Output the [X, Y] coordinate of the center of the cell containing the given text.  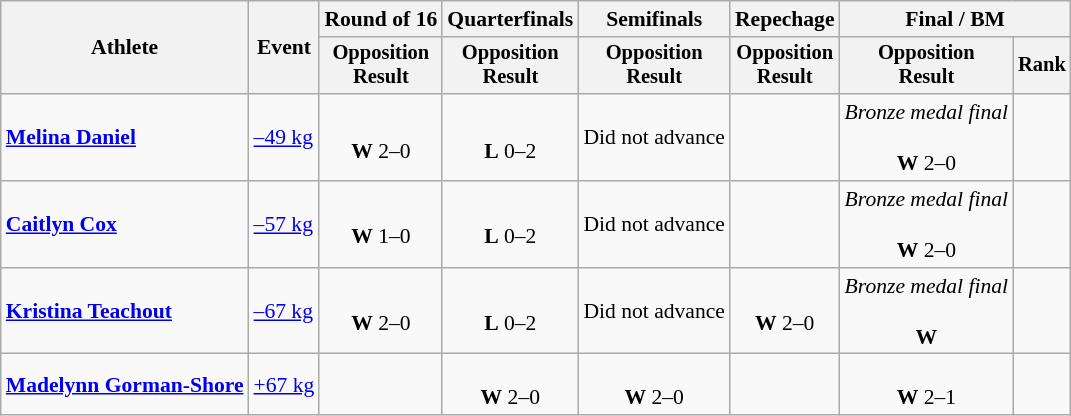
Repechage [785, 19]
Madelynn Gorman-Shore [125, 384]
Bronze medal finalW [927, 312]
Semifinals [654, 19]
+67 kg [284, 384]
–57 kg [284, 224]
–67 kg [284, 312]
Quarterfinals [510, 19]
Final / BM [956, 19]
Kristina Teachout [125, 312]
–49 kg [284, 138]
Melina Daniel [125, 138]
Round of 16 [380, 19]
Rank [1042, 66]
Event [284, 48]
W 2–1 [927, 384]
W 1–0 [380, 224]
Caitlyn Cox [125, 224]
Athlete [125, 48]
